For the text-containing cell, return its midpoint in [X, Y] coordinate format. 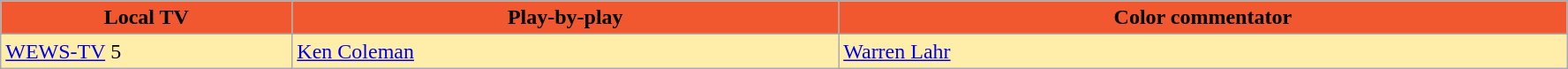
Local TV [147, 18]
Play-by-play [565, 18]
Color commentator [1202, 18]
Ken Coleman [565, 51]
WEWS-TV 5 [147, 51]
Warren Lahr [1202, 51]
